Return the (x, y) coordinate for the center point of the cell that contains the specified text.  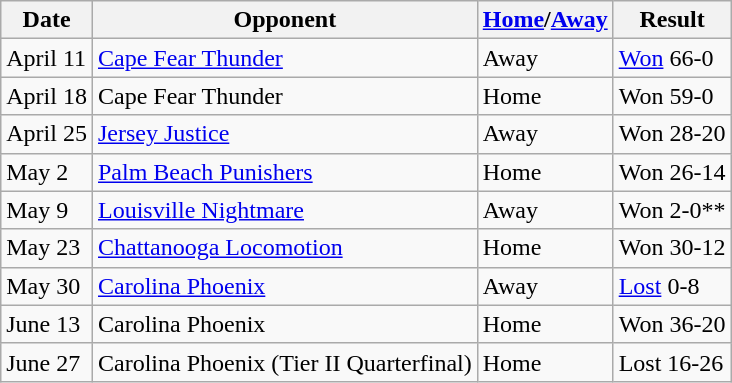
Date (47, 20)
June 13 (47, 324)
Won 66-0 (672, 58)
Won 30-12 (672, 248)
Lost 0-8 (672, 286)
Lost 16-26 (672, 362)
April 18 (47, 96)
Chattanooga Locomotion (284, 248)
Louisville Nightmare (284, 210)
May 9 (47, 210)
Result (672, 20)
Won 59-0 (672, 96)
May 30 (47, 286)
Won 28-20 (672, 134)
Won 26-14 (672, 172)
May 23 (47, 248)
April 11 (47, 58)
Carolina Phoenix (Tier II Quarterfinal) (284, 362)
May 2 (47, 172)
Won 36-20 (672, 324)
Home/Away (545, 20)
April 25 (47, 134)
Won 2-0** (672, 210)
Opponent (284, 20)
June 27 (47, 362)
Jersey Justice (284, 134)
Palm Beach Punishers (284, 172)
